Extract the [x, y] coordinate from the center of the cell holding the provided text.  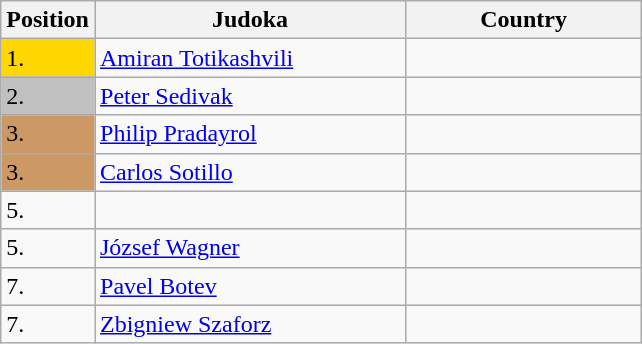
Carlos Sotillo [250, 172]
2. [48, 96]
Position [48, 20]
Pavel Botev [250, 286]
József Wagner [250, 248]
Peter Sedivak [250, 96]
Philip Pradayrol [250, 134]
Amiran Totikashvili [250, 58]
Country [524, 20]
1. [48, 58]
Judoka [250, 20]
Zbigniew Szaforz [250, 324]
